Pinpoint the cell where the given text exists, returning its (X, Y) midpoint coordinate. 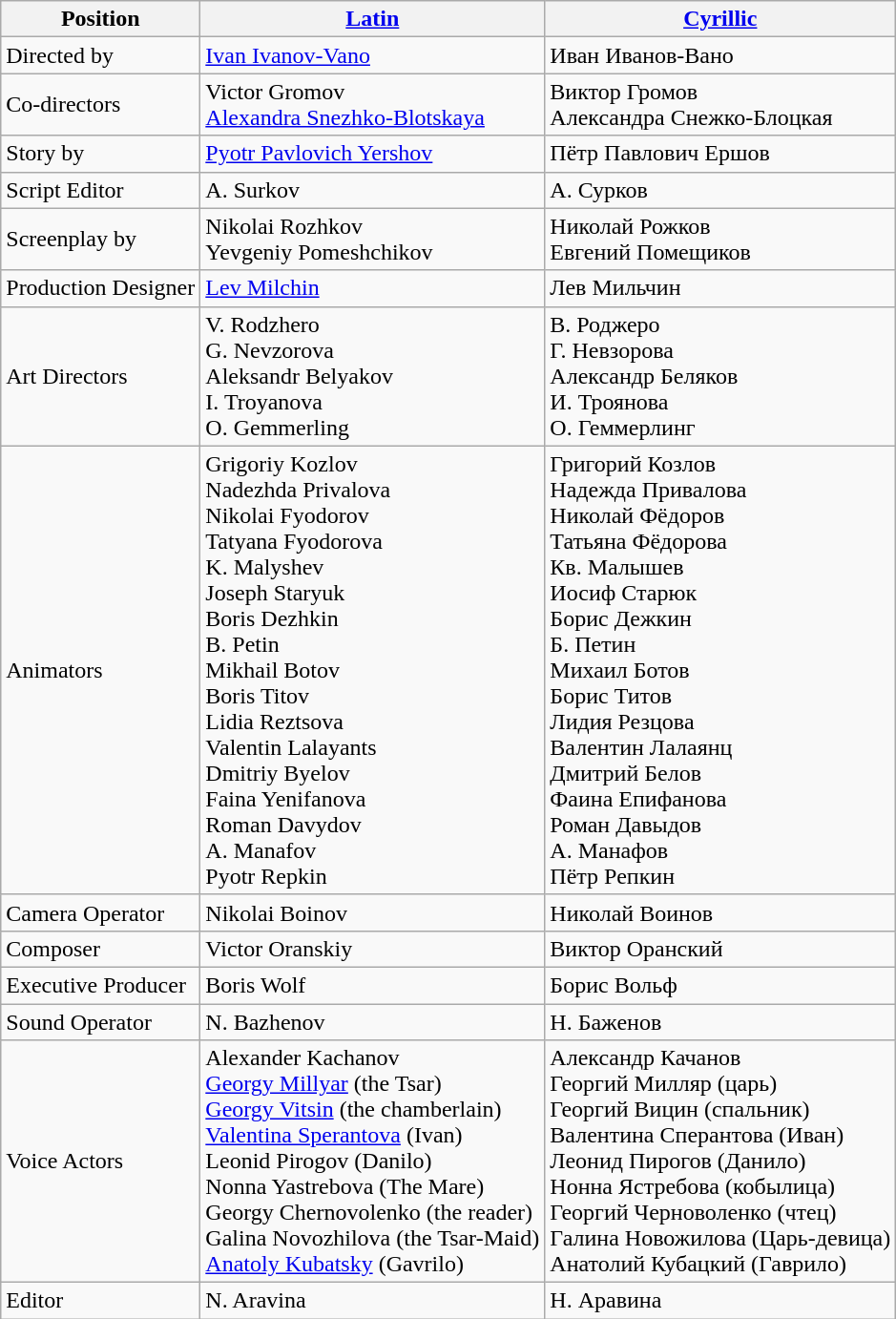
Nikolai RozhkovYevgeniy Pomeshchikov (372, 239)
Н. Баженов (720, 1022)
Position (101, 19)
В. РоджероГ. НевзороваАлександр БеляковИ. ТрояноваО. Геммерлинг (720, 376)
Executive Producer (101, 985)
Composer (101, 949)
Boris Wolf (372, 985)
N. Aravina (372, 1301)
Co-directors (101, 105)
Борис Вольф (720, 985)
Victor Oranskiy (372, 949)
Animators (101, 670)
Н. Аравина (720, 1301)
Latin (372, 19)
Иван Иванов-Вано (720, 55)
Sound Operator (101, 1022)
Story by (101, 154)
Victor GromovAlexandra Snezhko-Blotskaya (372, 105)
Art Directors (101, 376)
N. Bazhenov (372, 1022)
A. Surkov (372, 190)
Script Editor (101, 190)
Лев Мильчин (720, 288)
Pyotr Pavlovich Yershov (372, 154)
Voice Actors (101, 1162)
Виктор Оранский (720, 949)
Ivan Ivanov-Vano (372, 55)
Directed by (101, 55)
Nikolai Boinov (372, 912)
Николай РожковЕвгений Помещиков (720, 239)
А. Сурков (720, 190)
Виктор ГромовАлександра Снежко-Блоцкая (720, 105)
Production Designer (101, 288)
Camera Operator (101, 912)
V. RodzheroG. NevzorovaAleksandr BelyakovI. Troyanova O. Gemmerling (372, 376)
Пётр Павлович Ершов (720, 154)
Screenplay by (101, 239)
Николай Воинов (720, 912)
Editor (101, 1301)
Cyrillic (720, 19)
Lev Milchin (372, 288)
